Identify which cell holds the provided text, then report its [X, Y] central coordinate. 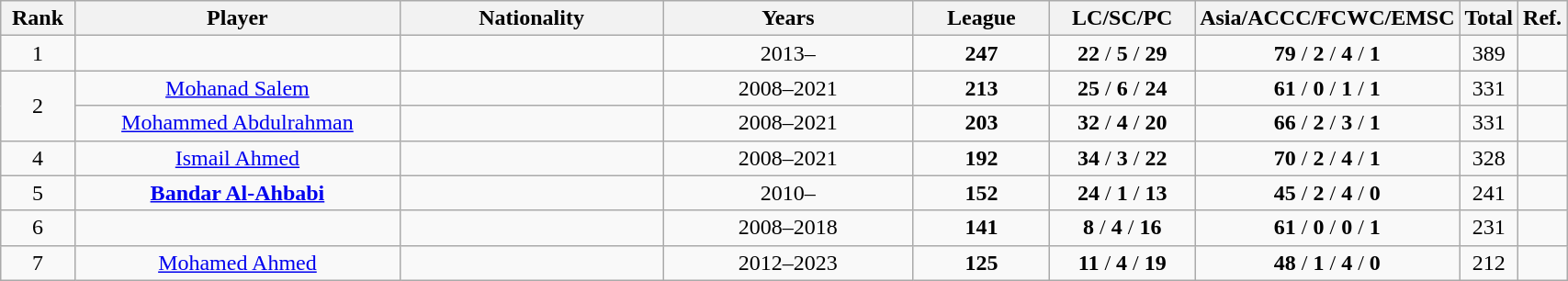
70 / 2 / 4 / 1 [1327, 158]
24 / 1 / 13 [1122, 193]
8 / 4 / 16 [1122, 228]
2013– [788, 53]
Ref. [1543, 18]
45 / 2 / 4 / 0 [1327, 193]
7 [39, 263]
League [981, 18]
22 / 5 / 29 [1122, 53]
2012–2023 [788, 263]
34 / 3 / 22 [1122, 158]
25 / 6 / 24 [1122, 88]
1 [39, 53]
389 [1489, 53]
2008–2018 [788, 228]
79 / 2 / 4 / 1 [1327, 53]
212 [1489, 263]
192 [981, 158]
2 [39, 106]
328 [1489, 158]
241 [1489, 193]
61 / 0 / 1 / 1 [1327, 88]
Total [1489, 18]
Nationality [532, 18]
247 [981, 53]
152 [981, 193]
Mohanad Salem [237, 88]
11 / 4 / 19 [1122, 263]
61 / 0 / 0 / 1 [1327, 228]
213 [981, 88]
Years [788, 18]
LC/SC/PC [1122, 18]
2010– [788, 193]
6 [39, 228]
48 / 1 / 4 / 0 [1327, 263]
5 [39, 193]
Ismail Ahmed [237, 158]
Mohammed Abdulrahman [237, 123]
32 / 4 / 20 [1122, 123]
141 [981, 228]
125 [981, 263]
66 / 2 / 3 / 1 [1327, 123]
Bandar Al-Ahbabi [237, 193]
Asia/ACCC/FCWC/EMSC [1327, 18]
Rank [39, 18]
231 [1489, 228]
203 [981, 123]
Mohamed Ahmed [237, 263]
4 [39, 158]
Player [237, 18]
